Pinpoint the cell where the given text exists, returning its (x, y) midpoint coordinate. 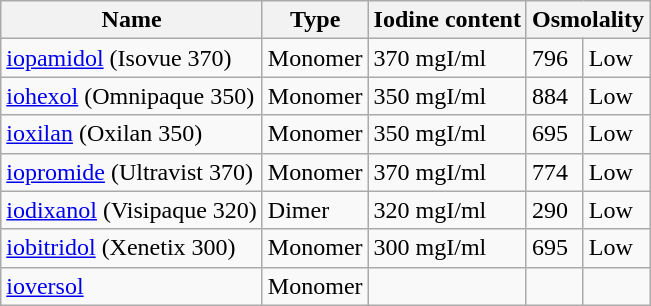
Dimer (315, 210)
iobitridol (Xenetix 300) (132, 248)
Type (315, 20)
290 (554, 210)
ioxilan (Oxilan 350) (132, 134)
ioversol (132, 286)
iopromide (Ultravist 370) (132, 172)
884 (554, 96)
Name (132, 20)
iopamidol (Isovue 370) (132, 58)
320 mgI/ml (447, 210)
Osmolality (588, 20)
300 mgI/ml (447, 248)
iodixanol (Visipaque 320) (132, 210)
Iodine content (447, 20)
iohexol (Omnipaque 350) (132, 96)
774 (554, 172)
796 (554, 58)
